Scan for the cell matching the given text and deliver its [X, Y] coordinate at center. 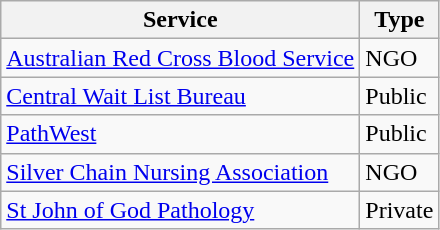
Private [400, 210]
Type [400, 20]
St John of God Pathology [180, 210]
PathWest [180, 134]
Central Wait List Bureau [180, 96]
Australian Red Cross Blood Service [180, 58]
Service [180, 20]
Silver Chain Nursing Association [180, 172]
